Detect which cell encompasses the target text, then output its (X, Y) center coordinate. 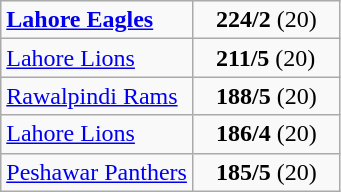
224/2 (20) (266, 20)
Lahore Eagles (97, 20)
186/4 (20) (266, 134)
211/5 (20) (266, 58)
Rawalpindi Rams (97, 96)
188/5 (20) (266, 96)
185/5 (20) (266, 172)
Peshawar Panthers (97, 172)
